Return (x, y) of the center of cell containing provided text 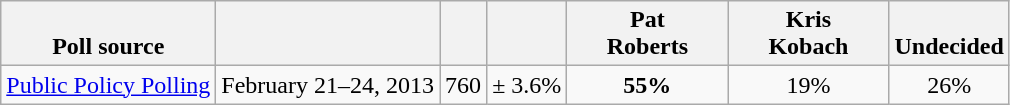
Public Policy Polling (108, 85)
19% (808, 85)
February 21–24, 2013 (328, 85)
± 3.6% (527, 85)
Poll source (108, 34)
55% (648, 85)
Undecided (949, 34)
26% (949, 85)
760 (464, 85)
KrisKobach (808, 34)
PatRoberts (648, 34)
